Scan for the cell matching the given text and deliver its [X, Y] coordinate at center. 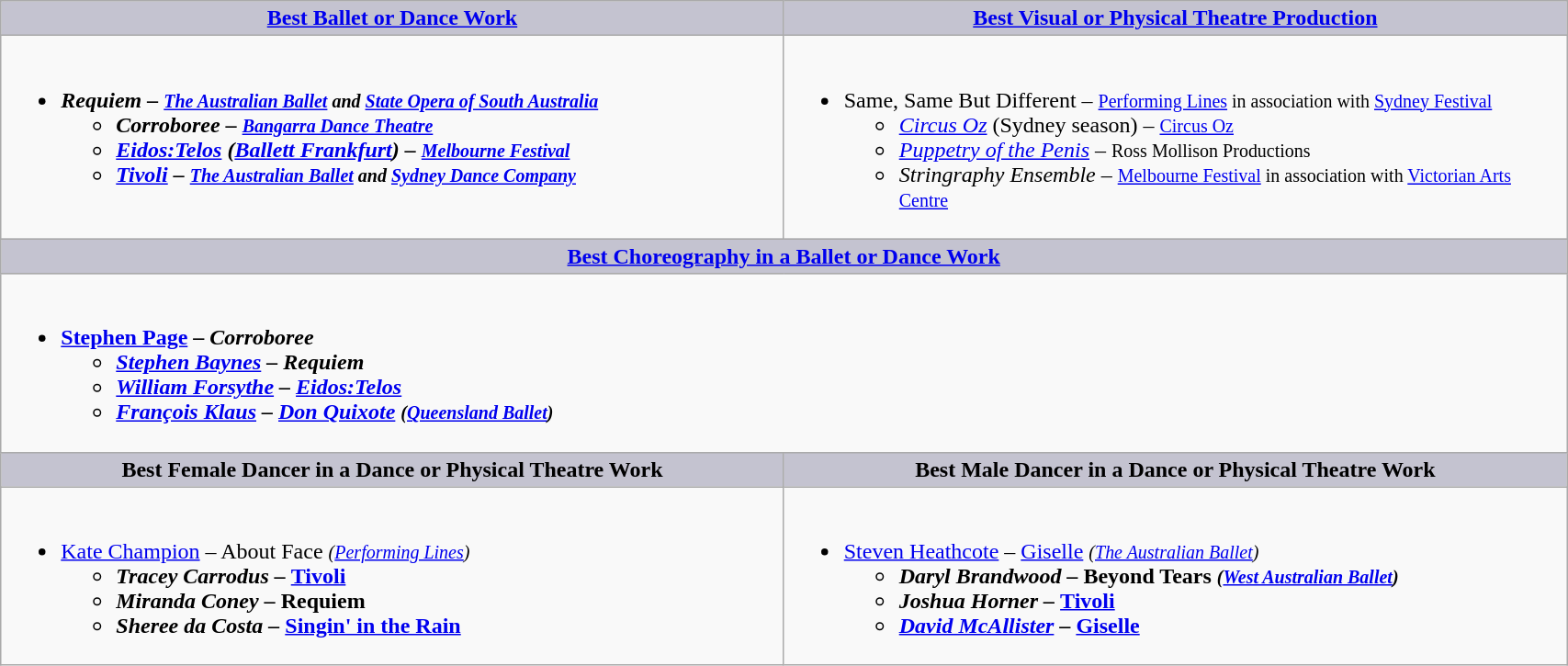
Best Female Dancer in a Dance or Physical Theatre Work [392, 469]
Kate Champion – About Face (Performing Lines)Tracey Carrodus – TivoliMiranda Coney – RequiemSheree da Costa – Singin' in the Rain [392, 576]
Best Visual or Physical Theatre Production [1175, 18]
Best Male Dancer in a Dance or Physical Theatre Work [1175, 469]
Best Ballet or Dance Work [392, 18]
Stephen Page – CorroboreeStephen Baynes – RequiemWilliam Forsythe – Eidos:TelosFrançois Klaus – Don Quixote (Queensland Ballet) [784, 363]
Best Choreography in a Ballet or Dance Work [784, 256]
